Identify which cell holds the provided text, then report its (x, y) central coordinate. 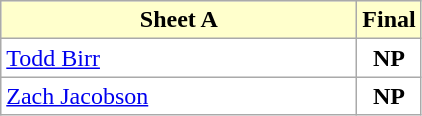
Final (389, 20)
Todd Birr (179, 58)
Sheet A (179, 20)
Zach Jacobson (179, 96)
